Provide the [X, Y] coordinate of the cell's center where the given text is located.  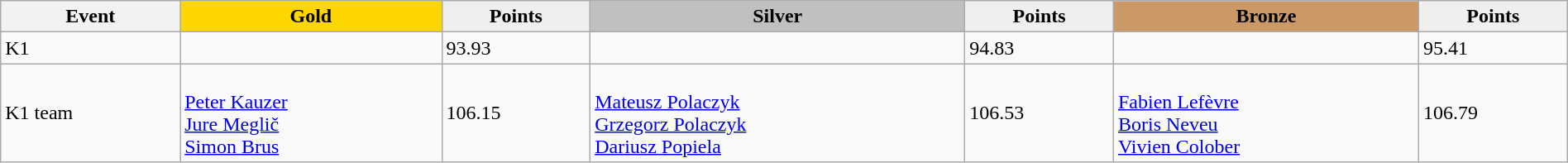
Mateusz PolaczykGrzegorz PolaczykDariusz Popiela [777, 113]
94.83 [1040, 48]
Event [91, 17]
Peter KauzerJure MegličSimon Brus [311, 113]
106.79 [1493, 113]
Fabien LefèvreBoris NeveuVivien Colober [1265, 113]
Gold [311, 17]
K1 team [91, 113]
106.15 [516, 113]
K1 [91, 48]
Silver [777, 17]
93.93 [516, 48]
106.53 [1040, 113]
95.41 [1493, 48]
Bronze [1265, 17]
